Return the [X, Y] coordinate for the center point of the cell that contains the specified text.  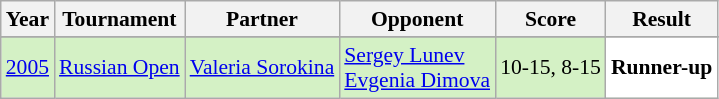
Sergey Lunev Evgenia Dimova [417, 68]
Runner-up [662, 68]
2005 [28, 68]
Score [550, 19]
Valeria Sorokina [262, 68]
Year [28, 19]
Result [662, 19]
Opponent [417, 19]
Tournament [120, 19]
Partner [262, 19]
Russian Open [120, 68]
10-15, 8-15 [550, 68]
